Capture the cell that displays the provided text and extract its [X, Y] central coordinate. 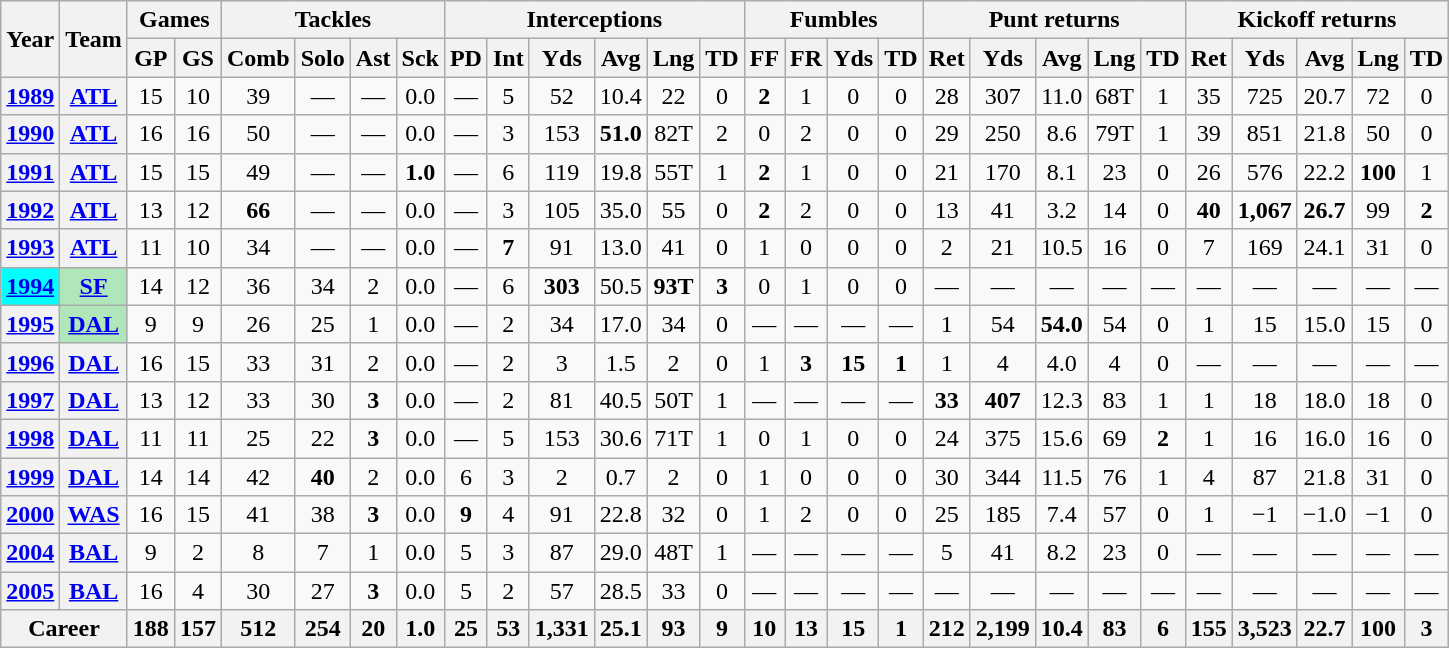
−1.0 [1324, 515]
8 [258, 553]
66 [258, 210]
29.0 [620, 553]
1992 [30, 210]
851 [1264, 134]
Interceptions [594, 20]
54.0 [1062, 324]
72 [1378, 96]
32 [673, 515]
42 [258, 477]
1989 [30, 96]
576 [1264, 172]
1991 [30, 172]
82T [673, 134]
Punt returns [1054, 20]
105 [562, 210]
1.5 [620, 362]
55T [673, 172]
SF [94, 286]
71T [673, 438]
1990 [30, 134]
18.0 [1324, 400]
344 [1002, 477]
1994 [30, 286]
11.0 [1062, 96]
Kickoff returns [1317, 20]
1,331 [562, 629]
99 [1378, 210]
28.5 [620, 591]
PD [466, 58]
2000 [30, 515]
Games [174, 20]
0.7 [620, 477]
157 [198, 629]
93 [673, 629]
1,067 [1264, 210]
50T [673, 400]
GS [198, 58]
1995 [30, 324]
2005 [30, 591]
27 [322, 591]
119 [562, 172]
10.5 [1062, 248]
76 [1114, 477]
Ast [373, 58]
93T [673, 286]
Year [30, 39]
FF [764, 58]
20 [373, 629]
307 [1002, 96]
250 [1002, 134]
GP [150, 58]
185 [1002, 515]
19.8 [620, 172]
Solo [322, 58]
FR [806, 58]
7.4 [1062, 515]
35 [1208, 96]
16.0 [1324, 438]
3.2 [1062, 210]
8.6 [1062, 134]
Tackles [332, 20]
11.5 [1062, 477]
28 [946, 96]
15.6 [1062, 438]
53 [508, 629]
17.0 [620, 324]
169 [1264, 248]
48T [673, 553]
36 [258, 286]
35.0 [620, 210]
26.7 [1324, 210]
20.7 [1324, 96]
81 [562, 400]
1993 [30, 248]
15.0 [1324, 324]
68T [1114, 96]
40.5 [620, 400]
12.3 [1062, 400]
38 [322, 515]
79T [1114, 134]
24 [946, 438]
2,199 [1002, 629]
407 [1002, 400]
188 [150, 629]
1997 [30, 400]
69 [1114, 438]
51.0 [620, 134]
Career [64, 629]
WAS [94, 515]
375 [1002, 438]
512 [258, 629]
2004 [30, 553]
52 [562, 96]
725 [1264, 96]
13.0 [620, 248]
24.1 [1324, 248]
25.1 [620, 629]
170 [1002, 172]
1996 [30, 362]
55 [673, 210]
Comb [258, 58]
Fumbles [834, 20]
22.2 [1324, 172]
8.1 [1062, 172]
303 [562, 286]
50.5 [620, 286]
1999 [30, 477]
155 [1208, 629]
29 [946, 134]
3,523 [1264, 629]
22.8 [620, 515]
22.7 [1324, 629]
212 [946, 629]
Sck [420, 58]
254 [322, 629]
8.2 [1062, 553]
1998 [30, 438]
49 [258, 172]
Team [94, 39]
4.0 [1062, 362]
30.6 [620, 438]
Int [508, 58]
